Find where the given text appears and provide that cell's center as [x, y] coordinate. 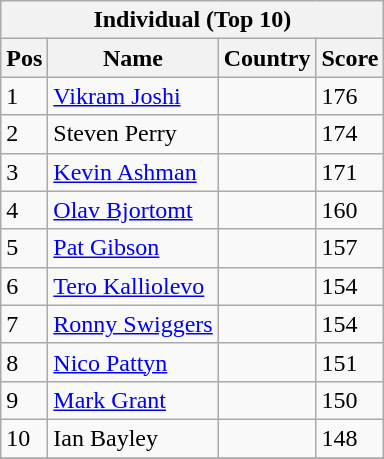
Steven Perry [133, 134]
Name [133, 58]
7 [24, 324]
176 [350, 96]
174 [350, 134]
1 [24, 96]
Country [267, 58]
157 [350, 248]
Pos [24, 58]
4 [24, 210]
Mark Grant [133, 400]
Nico Pattyn [133, 362]
Tero Kalliolevo [133, 286]
8 [24, 362]
Ronny Swiggers [133, 324]
Pat Gibson [133, 248]
Ian Bayley [133, 438]
160 [350, 210]
Score [350, 58]
5 [24, 248]
171 [350, 172]
Individual (Top 10) [192, 20]
Kevin Ashman [133, 172]
2 [24, 134]
10 [24, 438]
Vikram Joshi [133, 96]
151 [350, 362]
9 [24, 400]
Olav Bjortomt [133, 210]
3 [24, 172]
6 [24, 286]
148 [350, 438]
150 [350, 400]
